Scan for the cell matching the given text and deliver its [x, y] coordinate at center. 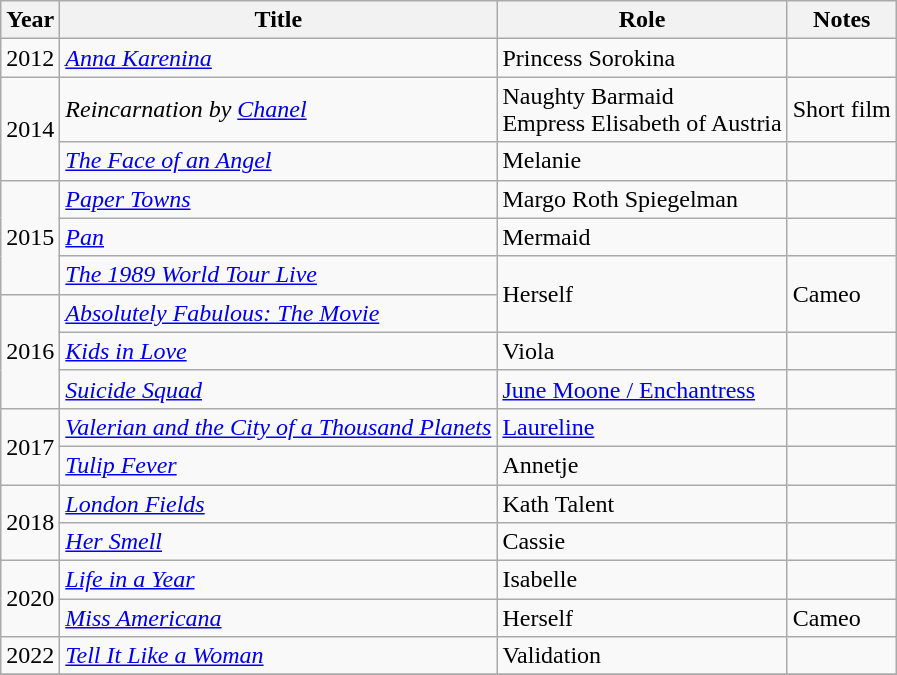
London Fields [278, 503]
Valerian and the City of a Thousand Planets [278, 427]
2012 [30, 58]
Kath Talent [642, 503]
Annetje [642, 465]
2018 [30, 522]
Cassie [642, 542]
The 1989 World Tour Live [278, 275]
Absolutely Fabulous: The Movie [278, 313]
2017 [30, 446]
Laureline [642, 427]
Melanie [642, 161]
Princess Sorokina [642, 58]
Viola [642, 351]
Miss Americana [278, 618]
Pan [278, 237]
Paper Towns [278, 199]
Tulip Fever [278, 465]
2022 [30, 656]
The Face of an Angel [278, 161]
Notes [842, 20]
Validation [642, 656]
June Moone / Enchantress [642, 389]
Her Smell [278, 542]
Naughty BarmaidEmpress Elisabeth of Austria [642, 110]
Year [30, 20]
2020 [30, 599]
Life in a Year [278, 580]
Isabelle [642, 580]
Role [642, 20]
2014 [30, 128]
Anna Karenina [278, 58]
Reincarnation by Chanel [278, 110]
Tell It Like a Woman [278, 656]
Suicide Squad [278, 389]
Kids in Love [278, 351]
Short film [842, 110]
Mermaid [642, 237]
Title [278, 20]
2016 [30, 351]
2015 [30, 237]
Margo Roth Spiegelman [642, 199]
